Extract the [x, y] coordinate from the center of the cell holding the provided text.  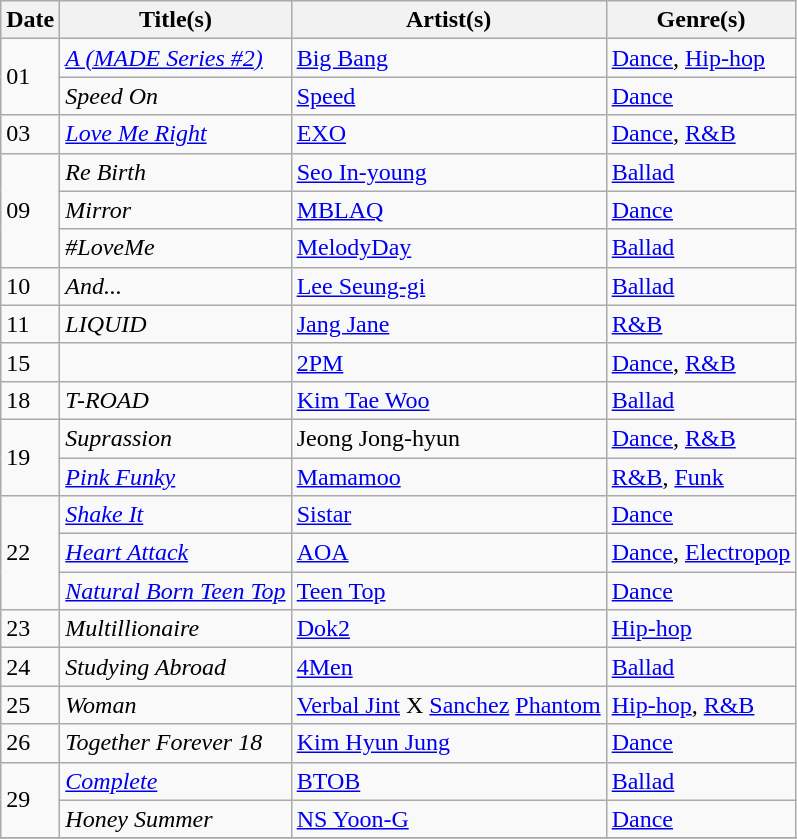
R&B, Funk [701, 477]
25 [30, 705]
#LoveMe [176, 248]
Lee Seung-gi [448, 286]
Suprassion [176, 438]
26 [30, 743]
NS Yoon-G [448, 819]
EXO [448, 134]
Teen Top [448, 591]
BTOB [448, 781]
03 [30, 134]
Complete [176, 781]
22 [30, 553]
Date [30, 20]
AOA [448, 553]
Sistar [448, 515]
Jang Jane [448, 324]
Artist(s) [448, 20]
Mamamoo [448, 477]
11 [30, 324]
Hip-hop [701, 629]
Shake It [176, 515]
24 [30, 667]
LIQUID [176, 324]
Mirror [176, 210]
Verbal Jint X Sanchez Phantom [448, 705]
Speed [448, 96]
Big Bang [448, 58]
And... [176, 286]
Speed On [176, 96]
4Men [448, 667]
Genre(s) [701, 20]
29 [30, 800]
Studying Abroad [176, 667]
R&B [701, 324]
Dance, Electropop [701, 553]
10 [30, 286]
MelodyDay [448, 248]
Natural Born Teen Top [176, 591]
23 [30, 629]
Kim Hyun Jung [448, 743]
Seo In-young [448, 172]
Re Birth [176, 172]
Hip-hop, R&B [701, 705]
Title(s) [176, 20]
19 [30, 457]
T-ROAD [176, 400]
15 [30, 362]
Together Forever 18 [176, 743]
A (MADE Series #2) [176, 58]
Multillionaire [176, 629]
01 [30, 77]
MBLAQ [448, 210]
Dok2 [448, 629]
18 [30, 400]
2PM [448, 362]
Heart Attack [176, 553]
Woman [176, 705]
Jeong Jong-hyun [448, 438]
Honey Summer [176, 819]
Pink Funky [176, 477]
09 [30, 210]
Dance, Hip-hop [701, 58]
Kim Tae Woo [448, 400]
Love Me Right [176, 134]
